Return (X, Y) of the center of cell containing provided text 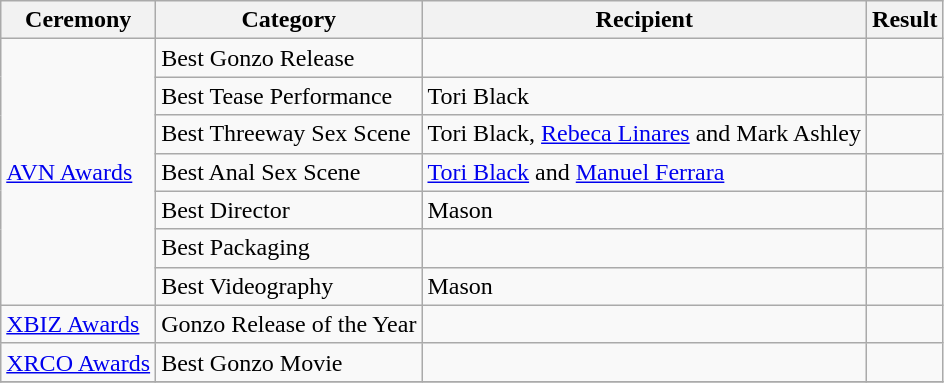
AVN Awards (78, 172)
Best Anal Sex Scene (289, 172)
Best Tease Performance (289, 96)
Best Packaging (289, 248)
Tori Black, Rebeca Linares and Mark Ashley (644, 134)
Result (905, 20)
Tori Black (644, 96)
Recipient (644, 20)
Best Videography (289, 286)
Ceremony (78, 20)
XBIZ Awards (78, 324)
Best Director (289, 210)
Gonzo Release of the Year (289, 324)
Tori Black and Manuel Ferrara (644, 172)
XRCO Awards (78, 362)
Category (289, 20)
Best Threeway Sex Scene (289, 134)
Best Gonzo Movie (289, 362)
Best Gonzo Release (289, 58)
